From the cell containing the given text, extract its center point as [X, Y] coordinate. 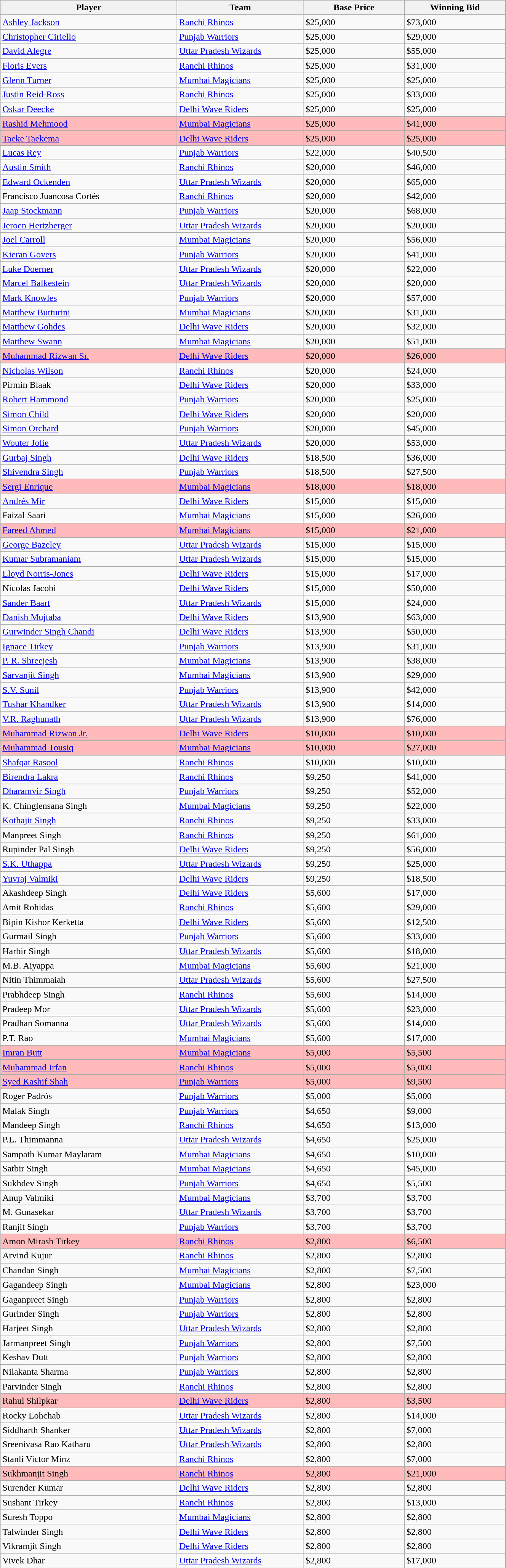
Vivek Dhar [89, 1560]
$38,000 [455, 661]
$73,000 [455, 22]
Manpreet Singh [89, 835]
Sreenivasa Rao Katharu [89, 1444]
Fareed Ahmed [89, 530]
S.V. Sunil [89, 690]
Anup Valmiki [89, 1198]
Matthew Swann [89, 341]
Shafqat Rasool [89, 762]
Muhammad Rizwan Jr. [89, 733]
Amon Mirash Tirkey [89, 1241]
Rashid Mehmood [89, 124]
Akashdeep Singh [89, 893]
Glenn Turner [89, 80]
Faizal Saari [89, 516]
Simon Child [89, 414]
$9,000 [455, 1111]
Sukhmanjit Singh [89, 1473]
Matthew Gohdes [89, 327]
Justin Reid-Ross [89, 95]
Team [240, 8]
Imran Butt [89, 1052]
Lloyd Norris-Jones [89, 574]
P.T. Rao [89, 1038]
$46,000 [455, 167]
$57,000 [455, 298]
Chandan Singh [89, 1270]
Pradeep Mor [89, 1009]
Sushant Tirkey [89, 1502]
Arvind Kujur [89, 1256]
Siddharth Shanker [89, 1430]
Jarmanpreet Singh [89, 1343]
Wouter Jolie [89, 443]
Harjeet Singh [89, 1328]
Rahul Shilpkar [89, 1401]
Christopher Ciriello [89, 37]
$76,000 [455, 719]
$3,500 [455, 1401]
Roger Padrós [89, 1096]
Marcel Balkestein [89, 283]
K. Chinglensana Singh [89, 806]
Taeke Taekema [89, 138]
Yuvraj Valmiki [89, 878]
Jeroen Hertzberger [89, 225]
Talwinder Singh [89, 1531]
Nilakanta Sharma [89, 1372]
Prabhdeep Singh [89, 994]
Robert Hammond [89, 399]
Kumar Subramaniam [89, 559]
Matthew Butturini [89, 312]
Shivendra Singh [89, 472]
Sergi Enrique [89, 487]
$32,000 [455, 327]
$12,500 [455, 922]
Sukhdev Singh [89, 1183]
$51,000 [455, 341]
Suresh Toppo [89, 1517]
$63,000 [455, 617]
Joel Carroll [89, 240]
Tushar Khandker [89, 704]
Nicholas Wilson [89, 370]
Parvinder Singh [89, 1386]
Gurbaj Singh [89, 458]
Edward Ockenden [89, 182]
V.R. Raghunath [89, 719]
Winning Bid [455, 8]
Nitin Thimmaiah [89, 980]
Sarvanjit Singh [89, 675]
$40,500 [455, 153]
Mandeep Singh [89, 1125]
Rocky Lohchab [89, 1415]
Birendra Lakra [89, 777]
Simon Orchard [89, 429]
Muhammad Rizwan Sr. [89, 356]
Keshav Dutt [89, 1358]
Kothajit Singh [89, 820]
Austin Smith [89, 167]
Satbir Singh [89, 1169]
Ranjit Singh [89, 1227]
Gurmail Singh [89, 937]
Ignace Tirkey [89, 646]
Gagandeep Singh [89, 1285]
$27,000 [455, 748]
$6,500 [455, 1241]
Gaganpreet Singh [89, 1299]
Francisco Juancosa Cortés [89, 196]
Nicolas Jacobi [89, 588]
Amit Rohidas [89, 908]
Pirmin Blaak [89, 385]
Base Price [354, 8]
Gurwinder Singh Chandi [89, 631]
$65,000 [455, 182]
Oskar Deecke [89, 109]
$61,000 [455, 835]
$36,000 [455, 458]
Harbir Singh [89, 951]
George Bazeley [89, 545]
Bipin Kishor Kerketta [89, 922]
Kieran Govers [89, 254]
Lucas Rey [89, 153]
Gurinder Singh [89, 1314]
Danish Mujtaba [89, 617]
Muhammad Tousiq [89, 748]
Andrés Mir [89, 501]
$68,000 [455, 211]
Vikramjit Singh [89, 1546]
David Alegre [89, 51]
$52,000 [455, 791]
$9,500 [455, 1081]
$53,000 [455, 443]
Floris Evers [89, 66]
M.B. Aiyappa [89, 966]
Jaap Stockmann [89, 211]
Syed Kashif Shah [89, 1081]
S.K. Uthappa [89, 864]
Malak Singh [89, 1111]
Ashley Jackson [89, 22]
Player [89, 8]
Rupinder Pal Singh [89, 849]
P.L. Thimmanna [89, 1140]
P. R. Shreejesh [89, 661]
Stanli Victor Minz [89, 1459]
$55,000 [455, 51]
M. Gunasekar [89, 1212]
Dharamvir Singh [89, 791]
Pradhan Somanna [89, 1023]
Mark Knowles [89, 298]
Muhammad Irfan [89, 1067]
Luke Doerner [89, 269]
Sampath Kumar Maylaram [89, 1154]
Surender Kumar [89, 1488]
Sander Baart [89, 602]
